Capture the cell that displays the provided text and extract its [X, Y] central coordinate. 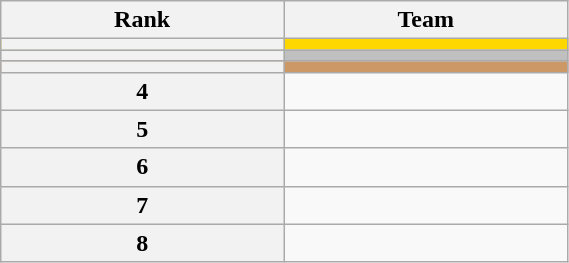
5 [142, 129]
Team [426, 20]
8 [142, 243]
6 [142, 167]
4 [142, 91]
Rank [142, 20]
7 [142, 205]
